Search for the cell housing the specified text and yield its [x, y] center coordinate. 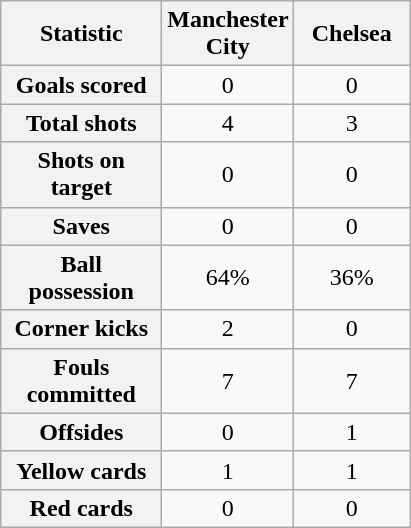
Goals scored [82, 85]
Manchester City [228, 34]
2 [228, 329]
64% [228, 278]
Fouls committed [82, 380]
Ball possession [82, 278]
Shots on target [82, 174]
Yellow cards [82, 470]
Corner kicks [82, 329]
4 [228, 123]
3 [352, 123]
Red cards [82, 508]
Chelsea [352, 34]
Saves [82, 226]
Offsides [82, 432]
Statistic [82, 34]
36% [352, 278]
Total shots [82, 123]
